From the cell containing the given text, extract its center point as [X, Y] coordinate. 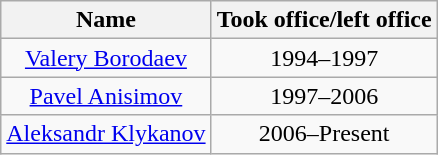
Pavel Anisimov [106, 96]
2006–Present [324, 134]
Name [106, 20]
Took office/left office [324, 20]
Aleksandr Klykanov [106, 134]
Valery Borodaev [106, 58]
1997–2006 [324, 96]
1994–1997 [324, 58]
